Search for the cell housing the specified text and yield its [x, y] center coordinate. 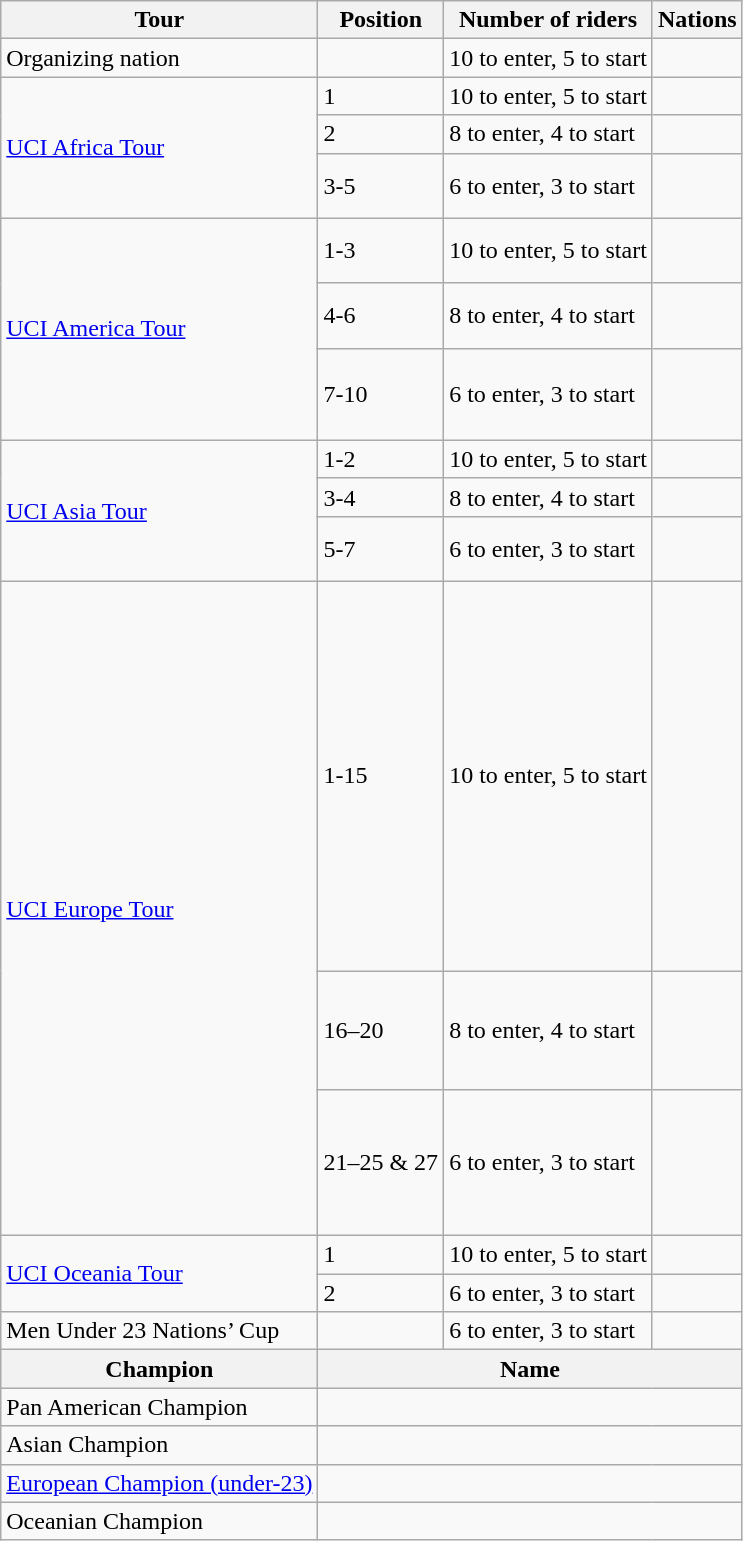
3-4 [381, 497]
UCI Africa Tour [160, 148]
Oceanian Champion [160, 1521]
4-6 [381, 316]
Position [381, 20]
UCI Oceania Tour [160, 1274]
16–20 [381, 1030]
7-10 [381, 394]
Tour [160, 20]
1-2 [381, 459]
UCI America Tour [160, 329]
Pan American Champion [160, 1407]
Champion [160, 1369]
1-15 [381, 776]
Asian Champion [160, 1445]
European Champion (under-23) [160, 1483]
Men Under 23 Nations’ Cup [160, 1331]
UCI Asia Tour [160, 510]
3-5 [381, 186]
21–25 & 27 [381, 1163]
Number of riders [548, 20]
1-3 [381, 250]
Organizing nation [160, 58]
Name [530, 1369]
5-7 [381, 548]
UCI Europe Tour [160, 908]
Nations [697, 20]
